Pinpoint the cell where the given text exists, returning its (x, y) midpoint coordinate. 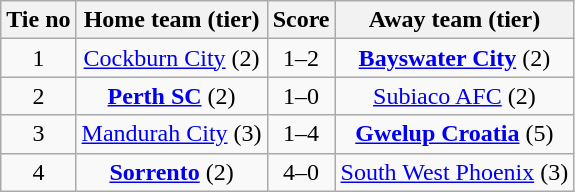
South West Phoenix (3) (454, 172)
Subiaco AFC (2) (454, 96)
1–4 (301, 134)
Bayswater City (2) (454, 58)
Mandurah City (3) (172, 134)
Sorrento (2) (172, 172)
Away team (tier) (454, 20)
Tie no (38, 20)
2 (38, 96)
1 (38, 58)
Gwelup Croatia (5) (454, 134)
4 (38, 172)
3 (38, 134)
Perth SC (2) (172, 96)
Home team (tier) (172, 20)
Score (301, 20)
4–0 (301, 172)
1–2 (301, 58)
1–0 (301, 96)
Cockburn City (2) (172, 58)
